Pinpoint the cell where the given text exists, returning its [X, Y] midpoint coordinate. 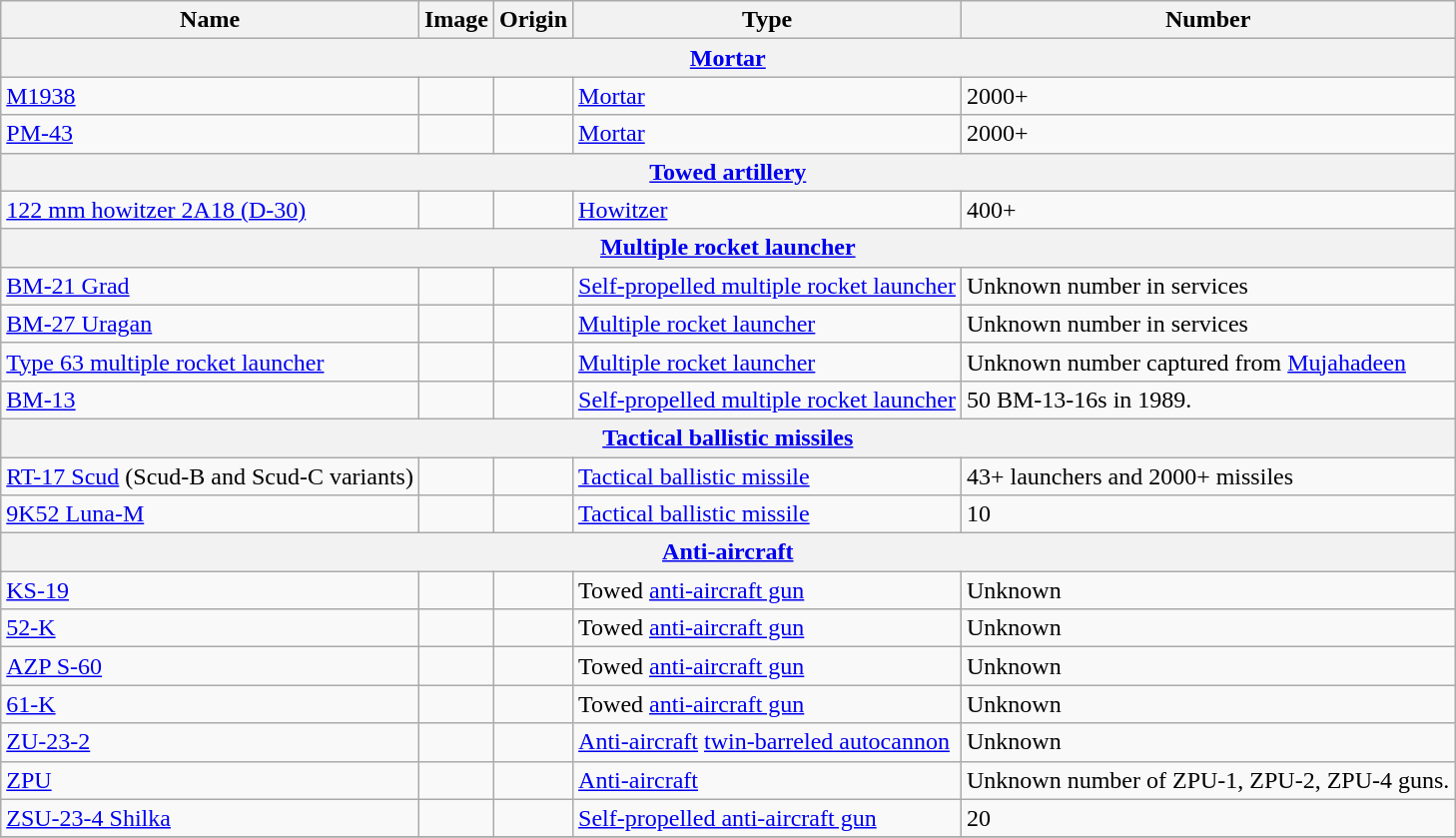
52-K [210, 628]
61-K [210, 704]
Towed artillery [728, 172]
9K52 Luna-M [210, 514]
Unknown number captured from Mujahadeen [1207, 362]
RT-17 Scud (Scud-B and Scud-C variants) [210, 476]
43+ launchers and 2000+ missiles [1207, 476]
Number [1207, 20]
Type 63 multiple rocket launcher [210, 362]
ZSU-23-4 Shilka [210, 818]
BM-13 [210, 400]
ZU-23-2 [210, 742]
50 BM-13-16s in 1989. [1207, 400]
PM-43 [210, 134]
Image [455, 20]
10 [1207, 514]
Origin [533, 20]
KS-19 [210, 590]
Tactical ballistic missiles [728, 437]
Self-propelled anti-aircraft gun [767, 818]
Type [767, 20]
Unknown number of ZPU-1, ZPU-2, ZPU-4 guns. [1207, 780]
Howitzer [767, 210]
BM-21 Grad [210, 286]
Name [210, 20]
20 [1207, 818]
Anti-aircraft twin-barreled autocannon [767, 742]
122 mm howitzer 2A18 (D-30) [210, 210]
AZP S-60 [210, 666]
M1938 [210, 96]
BM-27 Uragan [210, 324]
400+ [1207, 210]
ZPU [210, 780]
